Pinpoint the cell where the given text exists, returning its [x, y] midpoint coordinate. 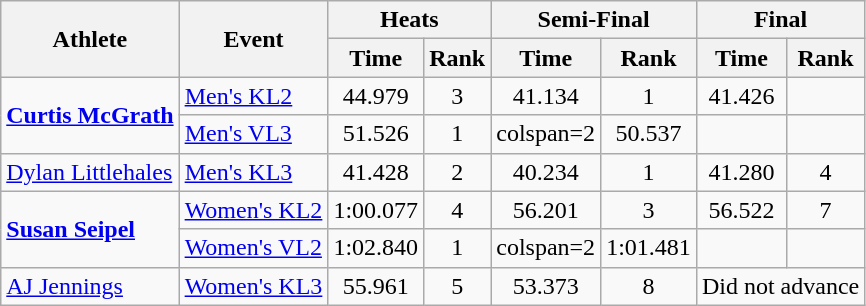
Susan Seipel [90, 229]
5 [458, 286]
40.234 [546, 172]
1:02.840 [376, 248]
Event [254, 39]
41.134 [546, 96]
Did not advance [780, 286]
Women's KL3 [254, 286]
Semi-Final [594, 20]
Athlete [90, 39]
53.373 [546, 286]
1:00.077 [376, 210]
AJ Jennings [90, 286]
50.537 [649, 134]
Final [780, 20]
56.522 [741, 210]
Curtis McGrath [90, 115]
7 [825, 210]
2 [458, 172]
8 [649, 286]
55.961 [376, 286]
Men's VL3 [254, 134]
Heats [410, 20]
41.280 [741, 172]
Men's KL3 [254, 172]
41.426 [741, 96]
1:01.481 [649, 248]
51.526 [376, 134]
Dylan Littlehales [90, 172]
41.428 [376, 172]
56.201 [546, 210]
Men's KL2 [254, 96]
Women's VL2 [254, 248]
Women's KL2 [254, 210]
44.979 [376, 96]
